Determine the (x, y) coordinate at the center of the cell enclosing the given text.  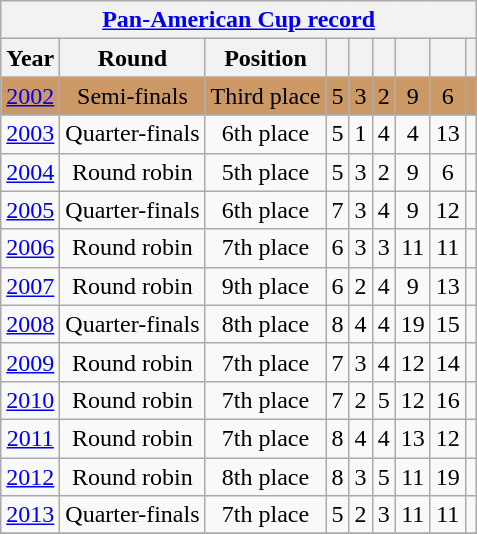
Pan-American Cup record (239, 20)
Semi-finals (132, 96)
Position (266, 58)
2007 (30, 286)
2003 (30, 134)
Round (132, 58)
2006 (30, 248)
2013 (30, 515)
2012 (30, 477)
15 (448, 324)
1 (360, 134)
2009 (30, 362)
Third place (266, 96)
Year (30, 58)
2002 (30, 96)
16 (448, 400)
2011 (30, 438)
2010 (30, 400)
14 (448, 362)
5th place (266, 172)
2005 (30, 210)
9th place (266, 286)
2004 (30, 172)
2008 (30, 324)
